Find where the given text appears and provide that cell's center as (X, Y) coordinate. 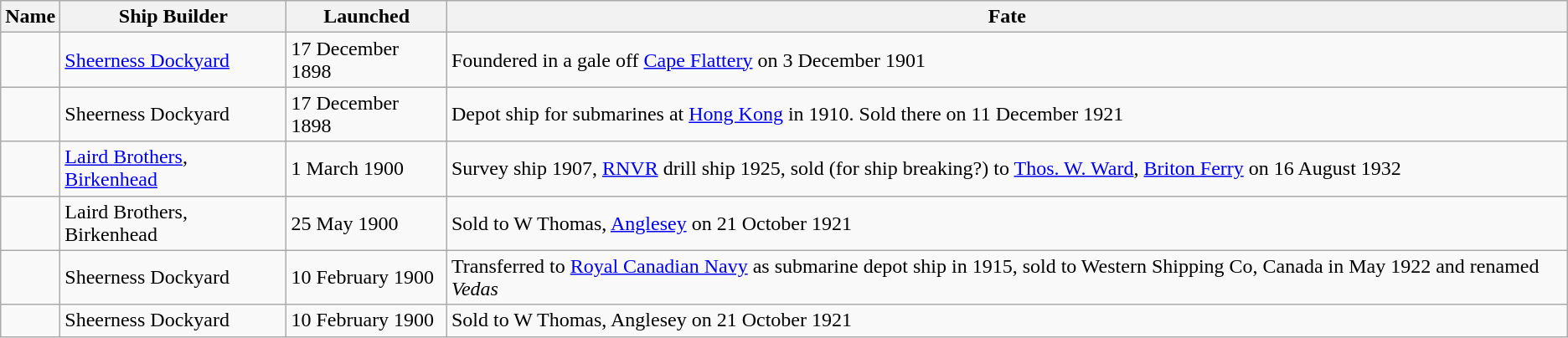
1 March 1900 (367, 169)
Transferred to Royal Canadian Navy as submarine depot ship in 1915, sold to Western Shipping Co, Canada in May 1922 and renamed Vedas (1007, 278)
Survey ship 1907, RNVR drill ship 1925, sold (for ship breaking?) to Thos. W. Ward, Briton Ferry on 16 August 1932 (1007, 169)
Ship Builder (173, 17)
Name (30, 17)
Foundered in a gale off Cape Flattery on 3 December 1901 (1007, 60)
25 May 1900 (367, 223)
Launched (367, 17)
Fate (1007, 17)
Depot ship for submarines at Hong Kong in 1910. Sold there on 11 December 1921 (1007, 114)
